Output the (x, y) coordinate of the center of the cell containing the given text.  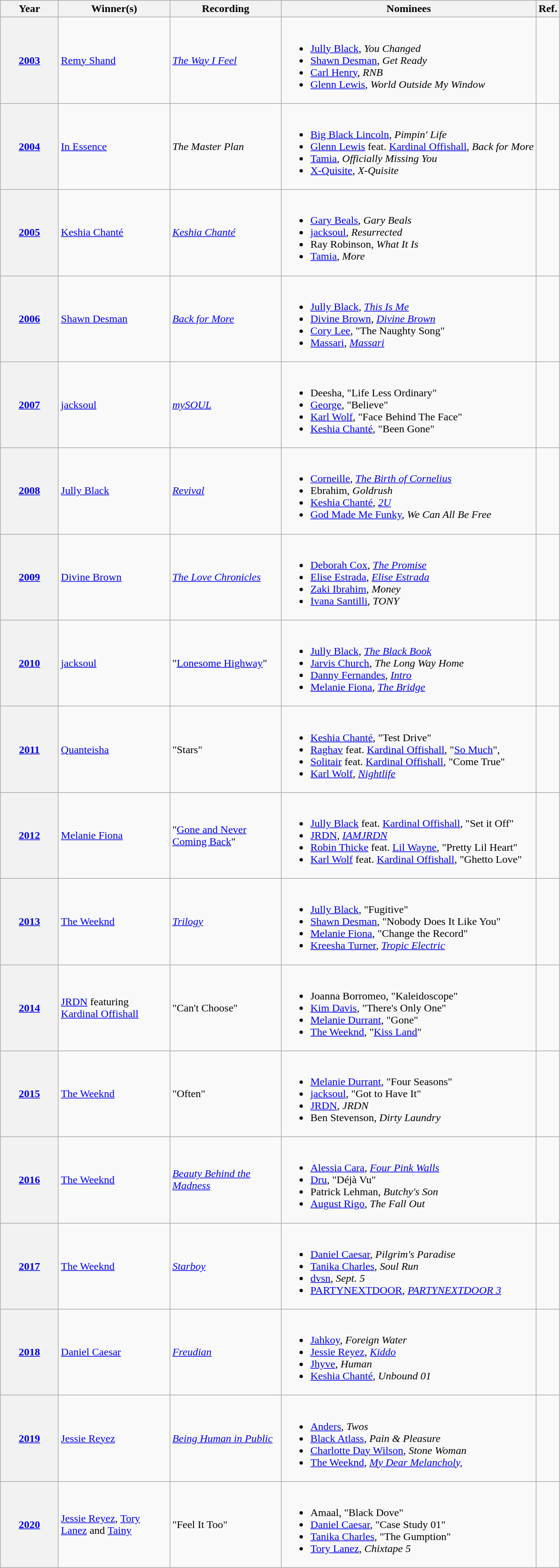
2017 (29, 1266)
The Love Chronicles (225, 577)
JRDN featuring Kardinal Offishall (114, 1008)
2016 (29, 1180)
Corneille, The Birth of CorneliusEbrahim, GoldrushKeshia Chanté, 2UGod Made Me Funky, We Can All Be Free (409, 491)
2011 (29, 749)
"Gone and Never Coming Back" (225, 835)
"Often" (225, 1094)
2004 (29, 146)
In Essence (114, 146)
2012 (29, 835)
2015 (29, 1094)
2003 (29, 60)
Gary Beals, Gary Bealsjacksoul, ResurrectedRay Robinson, What It IsTamia, More (409, 233)
Jahkoy, Foreign WaterJessie Reyez, KiddoJhyve, HumanKeshia Chanté, Unbound 01 (409, 1352)
Jully Black (114, 491)
2019 (29, 1438)
"Lonesome Highway" (225, 663)
Keshia Chanté, "Test Drive"Raghav feat. Kardinal Offishall, "So Much",Solitair feat. Kardinal Offishall, "Come True"Karl Wolf, Nightlife (409, 749)
Deborah Cox, The PromiseElise Estrada, Elise EstradaZaki Ibrahim, MoneyIvana Santilli, TONY (409, 577)
Joanna Borromeo, "Kaleidoscope"Kim Davis, "There's Only One"Melanie Durrant, "Gone"The Weeknd, "Kiss Land" (409, 1008)
2008 (29, 491)
Alessia Cara, Four Pink WallsDru, "Déjà Vu"Patrick Lehman, Butchy's SonAugust Rigo, The Fall Out (409, 1180)
2006 (29, 319)
Jessie Reyez (114, 1438)
Deesha, "Life Less Ordinary"George, "Believe"Karl Wolf, "Face Behind The Face"Keshia Chanté, "Been Gone" (409, 405)
"Stars" (225, 749)
"Can't Choose" (225, 1008)
Daniel Caesar (114, 1352)
Melanie Durrant, "Four Seasons"jacksoul, "Got to Have It"JRDN, JRDNBen Stevenson, Dirty Laundry (409, 1094)
Revival (225, 491)
2005 (29, 233)
"Feel It Too" (225, 1525)
The Master Plan (225, 146)
Jully Black, "Fugitive"Shawn Desman, "Nobody Does It Like You"Melanie Fiona, "Change the Record"Kreesha Turner, Tropic Electric (409, 921)
Quanteisha (114, 749)
Freudian (225, 1352)
2014 (29, 1008)
Jully Black, The Black BookJarvis Church, The Long Way HomeDanny Fernandes, IntroMelanie Fiona, The Bridge (409, 663)
Amaal, "Black Dove"Daniel Caesar, "Case Study 01"Tanika Charles, "The Gumption"Tory Lanez, Chixtape 5 (409, 1525)
The Way I Feel (225, 60)
Back for More (225, 319)
Divine Brown (114, 577)
2013 (29, 921)
Beauty Behind the Madness (225, 1180)
Jessie Reyez, Tory Lanez and Tainy (114, 1525)
Daniel Caesar, Pilgrim's ParadiseTanika Charles, Soul Rundvsn, Sept. 5PARTYNEXTDOOR, PARTYNEXTDOOR 3 (409, 1266)
2018 (29, 1352)
2010 (29, 663)
2020 (29, 1525)
Winner(s) (114, 9)
Recording (225, 9)
Big Black Lincoln, Pimpin' LifeGlenn Lewis feat. Kardinal Offishall, Back for MoreTamia, Officially Missing YouX-Quisite, X-Quisite (409, 146)
2007 (29, 405)
Trilogy (225, 921)
Remy Shand (114, 60)
Ref. (548, 9)
Shawn Desman (114, 319)
Starboy (225, 1266)
2009 (29, 577)
Jully Black, This Is MeDivine Brown, Divine BrownCory Lee, "The Naughty Song"Massari, Massari (409, 319)
Jully Black, You ChangedShawn Desman, Get ReadyCarl Henry, RNBGlenn Lewis, World Outside My Window (409, 60)
Melanie Fiona (114, 835)
Year (29, 9)
Nominees (409, 9)
Being Human in Public (225, 1438)
Anders, TwosBlack Atlass, Pain & PleasureCharlotte Day Wilson, Stone WomanThe Weeknd, My Dear Melancholy, (409, 1438)
mySOUL (225, 405)
